Scan for the cell matching the given text and deliver its [X, Y] coordinate at center. 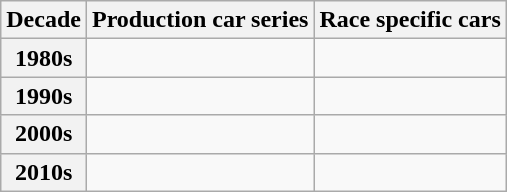
1990s [44, 96]
Decade [44, 20]
2010s [44, 172]
1980s [44, 58]
2000s [44, 134]
Race specific cars [410, 20]
Production car series [200, 20]
